Determine the [x, y] coordinate at the center of the cell enclosing the given text.  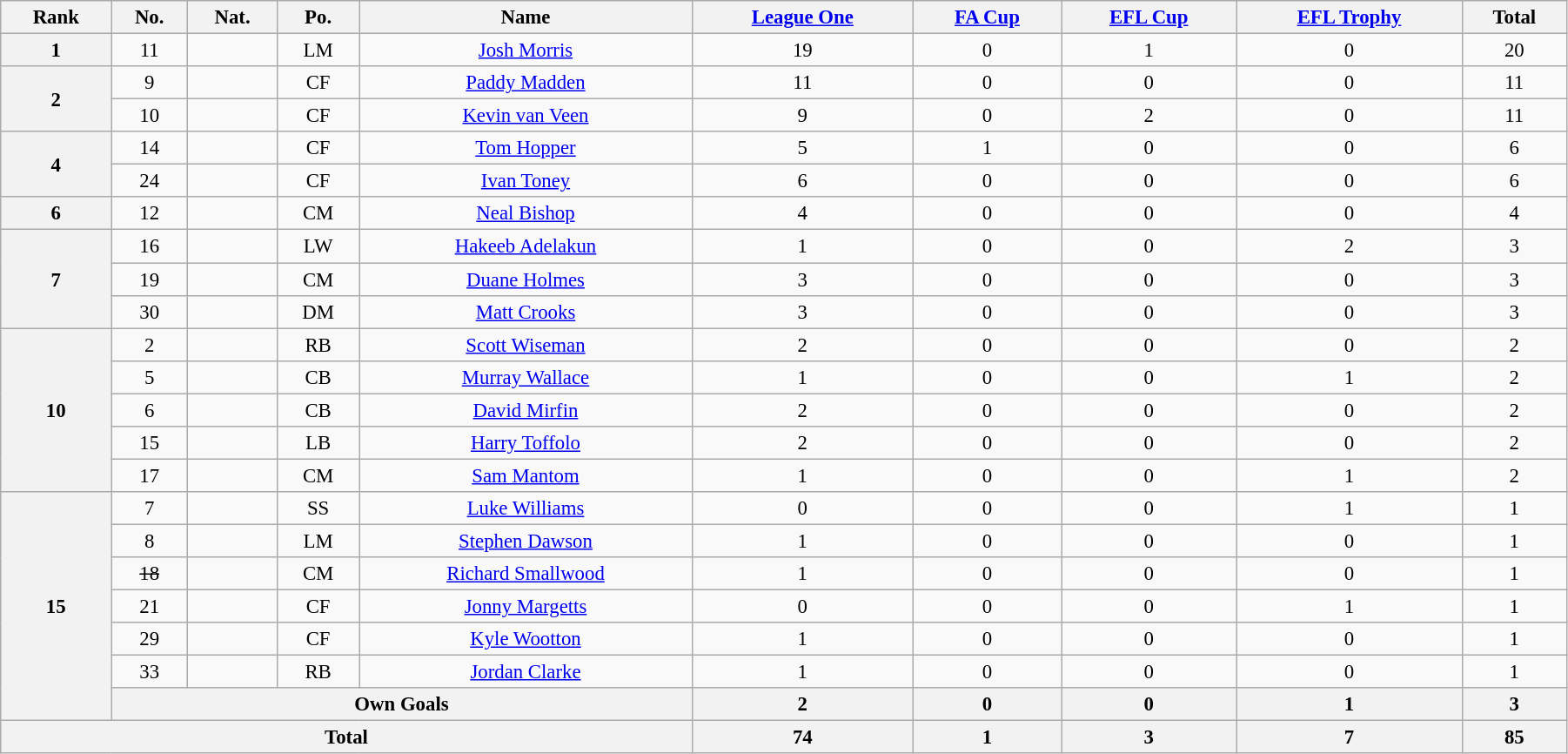
Scott Wiseman [526, 345]
Matt Crooks [526, 312]
Stephen Dawson [526, 541]
Tom Hopper [526, 148]
20 [1514, 50]
EFL Cup [1149, 17]
74 [802, 737]
21 [150, 607]
14 [150, 148]
Richard Smallwood [526, 574]
EFL Trophy [1349, 17]
Duane Holmes [526, 279]
24 [150, 181]
Murray Wallace [526, 377]
85 [1514, 737]
Josh Morris [526, 50]
Ivan Toney [526, 181]
DM [318, 312]
LW [318, 246]
League One [802, 17]
No. [150, 17]
18 [150, 574]
8 [150, 541]
LB [318, 443]
Own Goals [402, 704]
Hakeeb Adelakun [526, 246]
29 [150, 639]
Jordan Clarke [526, 672]
FA Cup [987, 17]
Nat. [233, 17]
Paddy Madden [526, 83]
Kevin van Veen [526, 116]
Name [526, 17]
33 [150, 672]
17 [150, 475]
Sam Mantom [526, 475]
Harry Toffolo [526, 443]
SS [318, 508]
Luke Williams [526, 508]
Po. [318, 17]
Neal Bishop [526, 213]
12 [150, 213]
David Mirfin [526, 410]
Jonny Margetts [526, 607]
16 [150, 246]
30 [150, 312]
Kyle Wootton [526, 639]
Rank [56, 17]
